Pinpoint the cell where the given text exists, returning its (X, Y) midpoint coordinate. 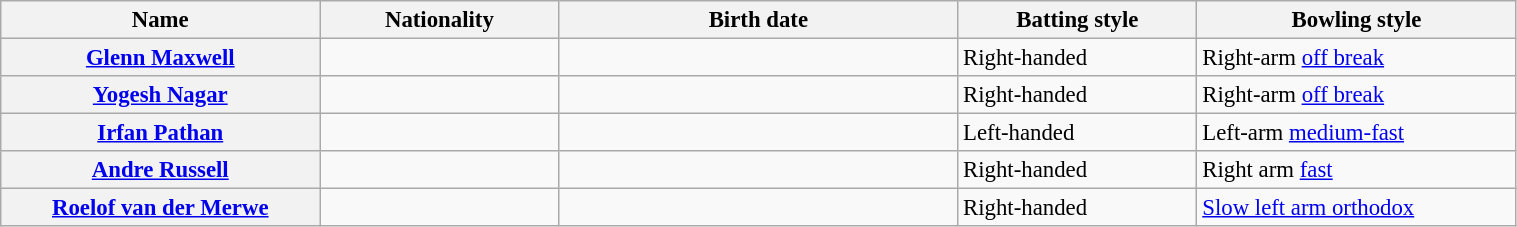
Yogesh Nagar (160, 95)
Right arm fast (1356, 170)
Batting style (1078, 20)
Slow left arm orthodox (1356, 208)
Left-arm medium-fast (1356, 133)
Andre Russell (160, 170)
Bowling style (1356, 20)
Birth date (758, 20)
Irfan Pathan (160, 133)
Nationality (440, 20)
Name (160, 20)
Roelof van der Merwe (160, 208)
Left-handed (1078, 133)
Glenn Maxwell (160, 58)
